Detect which cell encompasses the target text, then output its [x, y] center coordinate. 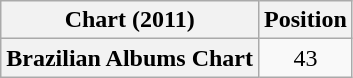
Chart (2011) [130, 20]
Brazilian Albums Chart [130, 58]
43 [306, 58]
Position [306, 20]
